Identify which cell holds the provided text, then report its [X, Y] central coordinate. 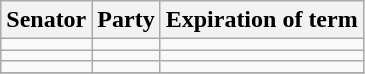
Expiration of term [262, 20]
Senator [46, 20]
Party [126, 20]
